Find where the given text appears and provide that cell's center as (X, Y) coordinate. 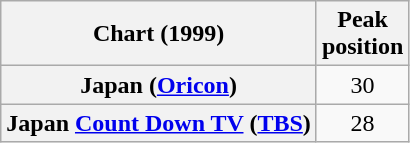
30 (362, 85)
Peakposition (362, 34)
28 (362, 123)
Japan (Oricon) (159, 85)
Chart (1999) (159, 34)
Japan Count Down TV (TBS) (159, 123)
